Scan for the cell matching the given text and deliver its [x, y] coordinate at center. 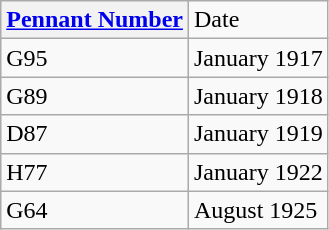
Pennant Number [95, 20]
January 1919 [258, 134]
G64 [95, 210]
H77 [95, 172]
Date [258, 20]
August 1925 [258, 210]
January 1918 [258, 96]
G89 [95, 96]
D87 [95, 134]
G95 [95, 58]
January 1922 [258, 172]
January 1917 [258, 58]
